For the text-containing cell, return its midpoint in (X, Y) coordinate format. 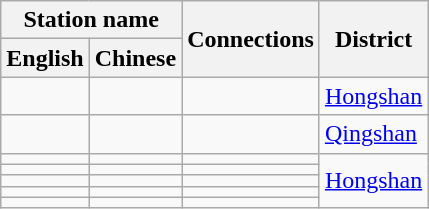
English (45, 58)
Connections (251, 39)
Station name (92, 20)
Qingshan (373, 134)
District (373, 39)
Chinese (135, 58)
